Search for the cell housing the specified text and yield its [x, y] center coordinate. 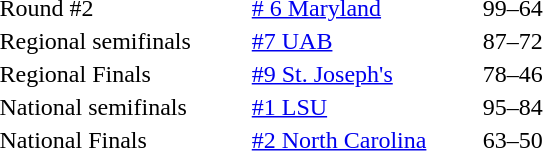
#9 St. Joseph's [364, 74]
#1 LSU [364, 107]
#7 UAB [364, 41]
